From the cell containing the given text, extract its center point as [X, Y] coordinate. 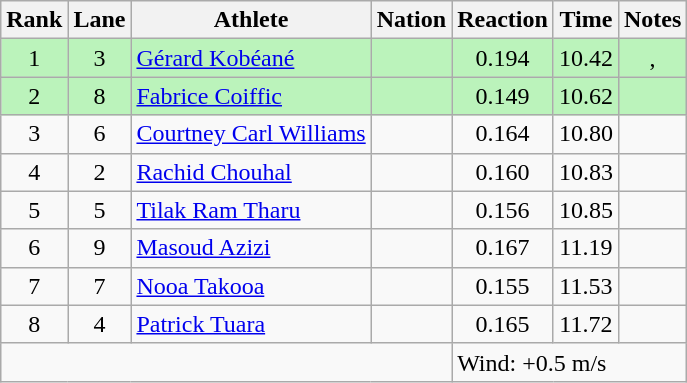
Time [586, 20]
10.42 [586, 58]
Tilak Ram Tharu [251, 210]
10.80 [586, 134]
0.160 [503, 172]
Notes [652, 20]
Reaction [503, 20]
0.194 [503, 58]
9 [100, 248]
Rachid Chouhal [251, 172]
0.149 [503, 96]
0.156 [503, 210]
0.167 [503, 248]
Courtney Carl Williams [251, 134]
11.53 [586, 286]
Patrick Tuara [251, 324]
11.72 [586, 324]
10.62 [586, 96]
Fabrice Coiffic [251, 96]
10.85 [586, 210]
Nation [411, 20]
0.165 [503, 324]
11.19 [586, 248]
0.164 [503, 134]
10.83 [586, 172]
Masoud Azizi [251, 248]
Wind: +0.5 m/s [570, 362]
Nooa Takooa [251, 286]
Athlete [251, 20]
Gérard Kobéané [251, 58]
Lane [100, 20]
0.155 [503, 286]
, [652, 58]
Rank [34, 20]
1 [34, 58]
